Scan for the cell matching the given text and deliver its [X, Y] coordinate at center. 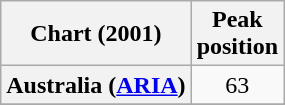
Australia (ARIA) [96, 85]
Chart (2001) [96, 34]
63 [237, 85]
Peakposition [237, 34]
